Find where the given text appears and provide that cell's center as [x, y] coordinate. 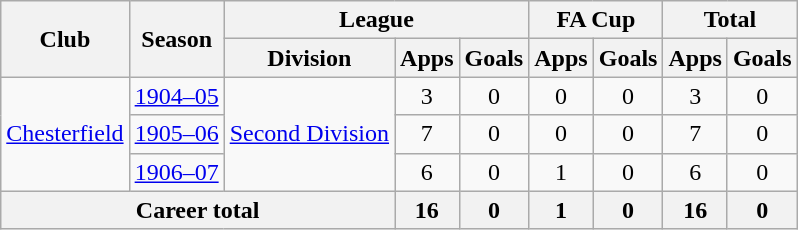
1906–07 [176, 172]
Second Division [309, 134]
1905–06 [176, 134]
Club [65, 39]
1904–05 [176, 96]
FA Cup [596, 20]
Chesterfield [65, 134]
Division [309, 58]
Total [730, 20]
League [376, 20]
Career total [198, 210]
Season [176, 39]
